Return (x, y) of the center of cell containing provided text 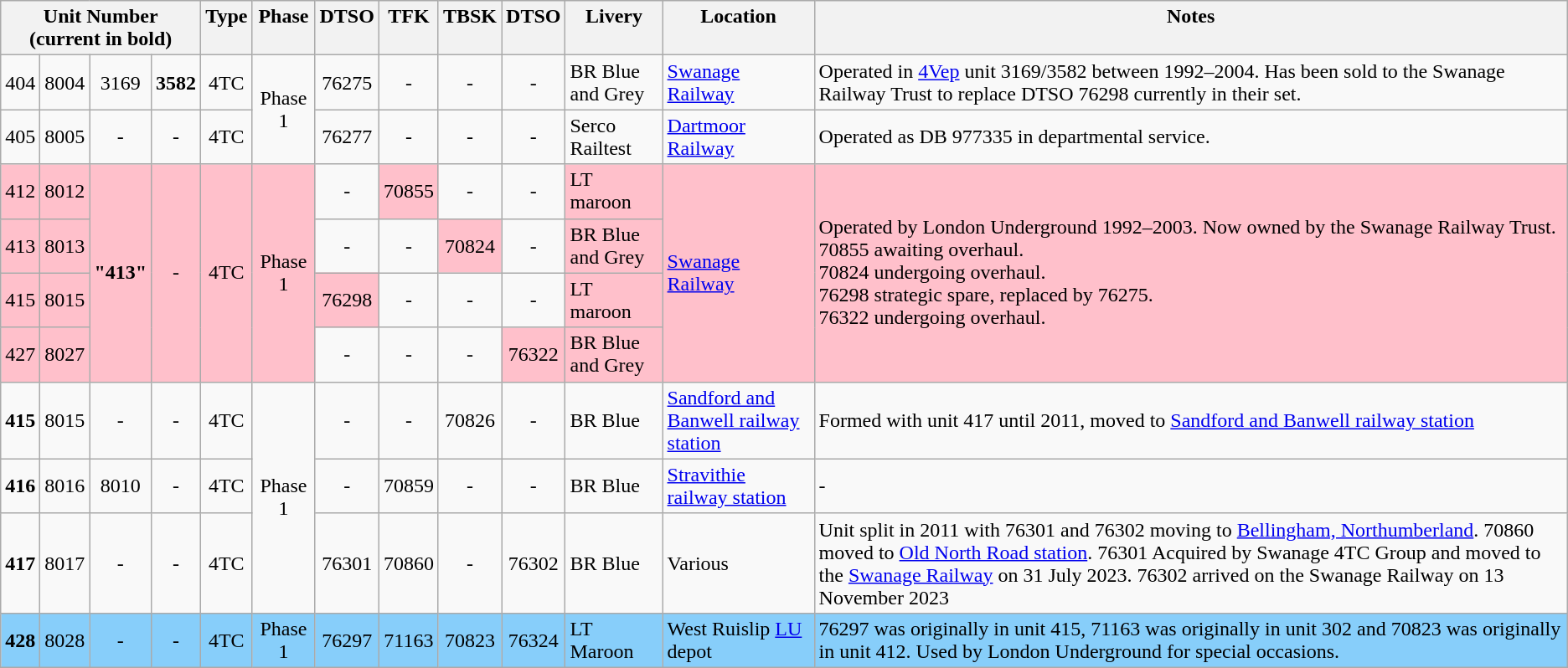
76301 (347, 563)
Sandford and Banwell railway station (739, 420)
70855 (409, 191)
8027 (65, 355)
76298 (347, 300)
Unit Number (current in bold) (101, 28)
Dartmoor Railway (739, 137)
76302 (534, 563)
427 (20, 355)
Notes (1191, 28)
76297 (347, 640)
70859 (409, 486)
8005 (65, 137)
Operated in 4Vep unit 3169/3582 between 1992–2004. Has been sold to the Swanage Railway Trust to replace DTSO 76298 currently in their set. (1191, 82)
70824 (469, 246)
Various (739, 563)
8004 (65, 82)
Stravithie railway station (739, 486)
Serco Railtest (614, 137)
416 (20, 486)
70860 (409, 563)
413 (20, 246)
428 (20, 640)
8012 (65, 191)
LT Maroon (614, 640)
71163 (409, 640)
70826 (469, 420)
8017 (65, 563)
Type (226, 28)
Livery (614, 28)
8016 (65, 486)
76322 (534, 355)
Phase (283, 28)
76275 (347, 82)
8013 (65, 246)
412 (20, 191)
Operated as DB 977335 in departmental service. (1191, 137)
76324 (534, 640)
76277 (347, 137)
70823 (469, 640)
8010 (121, 486)
TBSK (469, 28)
417 (20, 563)
8028 (65, 640)
Location (739, 28)
3169 (121, 82)
404 (20, 82)
Formed with unit 417 until 2011, moved to Sandford and Banwell railway station (1191, 420)
West Ruislip LU depot (739, 640)
405 (20, 137)
3582 (176, 82)
"413" (121, 273)
TFK (409, 28)
